Provide the [X, Y] coordinate of the cell's center where the given text is located.  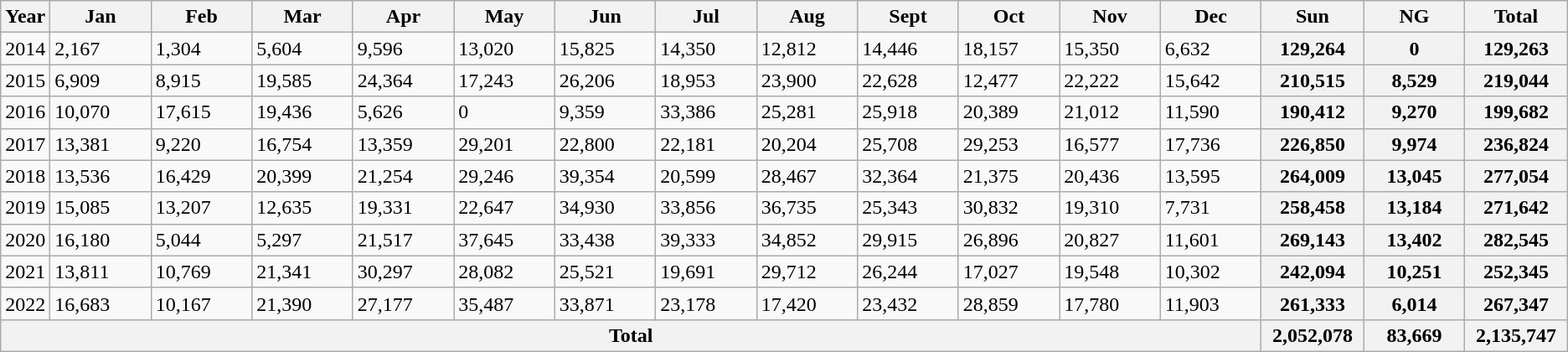
13,536 [101, 176]
26,896 [1008, 240]
15,350 [1110, 49]
1,304 [201, 49]
2,052,078 [1313, 335]
271,642 [1516, 208]
19,548 [1110, 272]
23,900 [807, 80]
9,596 [403, 49]
219,044 [1516, 80]
Jan [101, 17]
2,167 [101, 49]
22,628 [908, 80]
26,206 [605, 80]
30,297 [403, 272]
27,177 [403, 303]
21,012 [1110, 112]
14,350 [706, 49]
6,632 [1210, 49]
13,402 [1414, 240]
2016 [25, 112]
29,246 [504, 176]
19,436 [302, 112]
20,827 [1110, 240]
20,389 [1008, 112]
28,467 [807, 176]
16,683 [101, 303]
13,184 [1414, 208]
Year [25, 17]
17,027 [1008, 272]
36,735 [807, 208]
33,438 [605, 240]
Aug [807, 17]
25,918 [908, 112]
22,181 [706, 144]
13,045 [1414, 176]
20,399 [302, 176]
2022 [25, 303]
6,014 [1414, 303]
Mar [302, 17]
29,201 [504, 144]
129,263 [1516, 49]
NG [1414, 17]
7,731 [1210, 208]
8,915 [201, 80]
18,953 [706, 80]
10,070 [101, 112]
16,577 [1110, 144]
21,341 [302, 272]
2015 [25, 80]
261,333 [1313, 303]
Dec [1210, 17]
5,604 [302, 49]
9,359 [605, 112]
24,364 [403, 80]
Jun [605, 17]
210,515 [1313, 80]
5,044 [201, 240]
19,331 [403, 208]
Apr [403, 17]
15,825 [605, 49]
277,054 [1516, 176]
20,204 [807, 144]
Nov [1110, 17]
16,180 [101, 240]
258,458 [1313, 208]
2021 [25, 272]
17,780 [1110, 303]
Sun [1313, 17]
17,243 [504, 80]
226,850 [1313, 144]
5,626 [403, 112]
12,812 [807, 49]
28,082 [504, 272]
6,909 [101, 80]
10,302 [1210, 272]
2017 [25, 144]
269,143 [1313, 240]
2,135,747 [1516, 335]
190,412 [1313, 112]
23,432 [908, 303]
22,222 [1110, 80]
2014 [25, 49]
12,477 [1008, 80]
8,529 [1414, 80]
16,429 [201, 176]
21,517 [403, 240]
13,595 [1210, 176]
2019 [25, 208]
14,446 [908, 49]
13,359 [403, 144]
16,754 [302, 144]
267,347 [1516, 303]
33,386 [706, 112]
13,207 [201, 208]
10,167 [201, 303]
Sept [908, 17]
129,264 [1313, 49]
13,811 [101, 272]
199,682 [1516, 112]
29,915 [908, 240]
23,178 [706, 303]
21,390 [302, 303]
39,354 [605, 176]
20,436 [1110, 176]
29,253 [1008, 144]
252,345 [1516, 272]
17,420 [807, 303]
17,736 [1210, 144]
11,590 [1210, 112]
25,708 [908, 144]
264,009 [1313, 176]
242,094 [1313, 272]
18,157 [1008, 49]
33,871 [605, 303]
37,645 [504, 240]
9,974 [1414, 144]
Jul [706, 17]
32,364 [908, 176]
13,381 [101, 144]
29,712 [807, 272]
22,800 [605, 144]
May [504, 17]
21,254 [403, 176]
5,297 [302, 240]
21,375 [1008, 176]
26,244 [908, 272]
25,343 [908, 208]
Feb [201, 17]
11,903 [1210, 303]
9,220 [201, 144]
2020 [25, 240]
2018 [25, 176]
28,859 [1008, 303]
22,647 [504, 208]
236,824 [1516, 144]
20,599 [706, 176]
34,852 [807, 240]
25,521 [605, 272]
Oct [1008, 17]
10,251 [1414, 272]
15,085 [101, 208]
25,281 [807, 112]
9,270 [1414, 112]
19,310 [1110, 208]
13,020 [504, 49]
83,669 [1414, 335]
10,769 [201, 272]
11,601 [1210, 240]
30,832 [1008, 208]
19,585 [302, 80]
39,333 [706, 240]
282,545 [1516, 240]
34,930 [605, 208]
33,856 [706, 208]
19,691 [706, 272]
17,615 [201, 112]
15,642 [1210, 80]
12,635 [302, 208]
35,487 [504, 303]
